Provide the (x, y) coordinate of the cell's center where the given text is located.  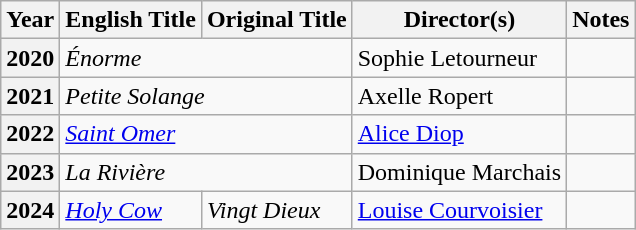
Vingt Dieux (276, 210)
Sophie Letourneur (459, 58)
Year (30, 20)
Notes (601, 20)
Saint Omer (206, 134)
Holy Cow (131, 210)
Énorme (206, 58)
2023 (30, 172)
2022 (30, 134)
Dominique Marchais (459, 172)
Petite Solange (206, 96)
English Title (131, 20)
2021 (30, 96)
Louise Courvoisier (459, 210)
2024 (30, 210)
Director(s) (459, 20)
La Rivière (206, 172)
2020 (30, 58)
Axelle Ropert (459, 96)
Original Title (276, 20)
Alice Diop (459, 134)
